From the cell containing the given text, extract its center point as (X, Y) coordinate. 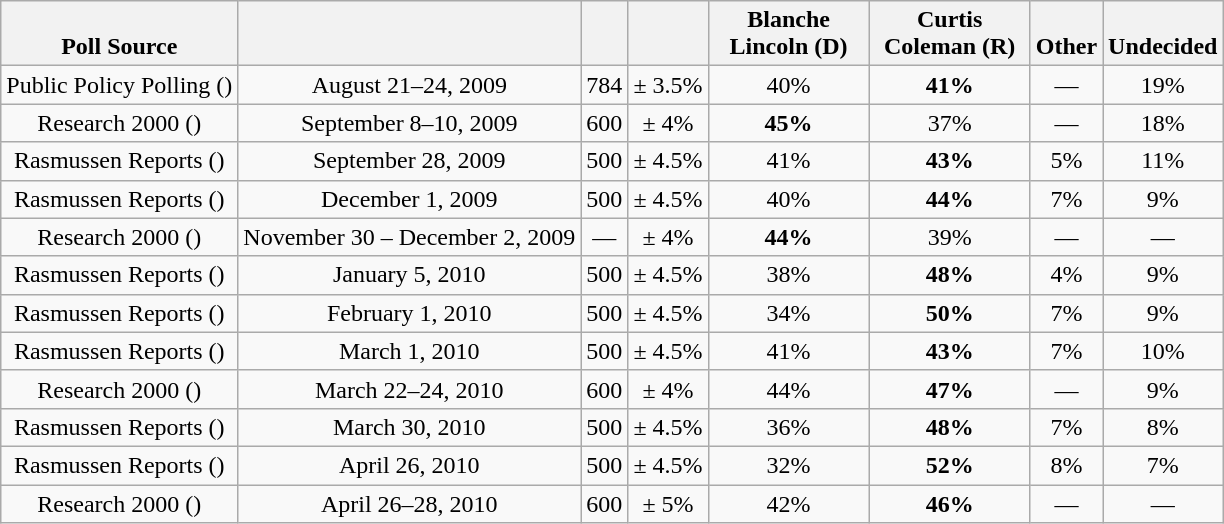
September 8–10, 2009 (410, 123)
Other (1066, 34)
March 1, 2010 (410, 351)
April 26, 2010 (410, 465)
50% (950, 313)
December 1, 2009 (410, 199)
September 28, 2009 (410, 161)
April 26–28, 2010 (410, 503)
August 21–24, 2009 (410, 85)
36% (788, 427)
5% (1066, 161)
34% (788, 313)
784 (604, 85)
± 3.5% (668, 85)
46% (950, 503)
19% (1163, 85)
45% (788, 123)
Public Policy Polling () (120, 85)
Undecided (1163, 34)
BlancheLincoln (D) (788, 34)
± 5% (668, 503)
Poll Source (120, 34)
March 22–24, 2010 (410, 389)
March 30, 2010 (410, 427)
January 5, 2010 (410, 275)
52% (950, 465)
November 30 – December 2, 2009 (410, 237)
11% (1163, 161)
18% (1163, 123)
CurtisColeman (R) (950, 34)
32% (788, 465)
4% (1066, 275)
February 1, 2010 (410, 313)
47% (950, 389)
10% (1163, 351)
39% (950, 237)
37% (950, 123)
42% (788, 503)
38% (788, 275)
